For the text-containing cell, return its midpoint in [x, y] coordinate format. 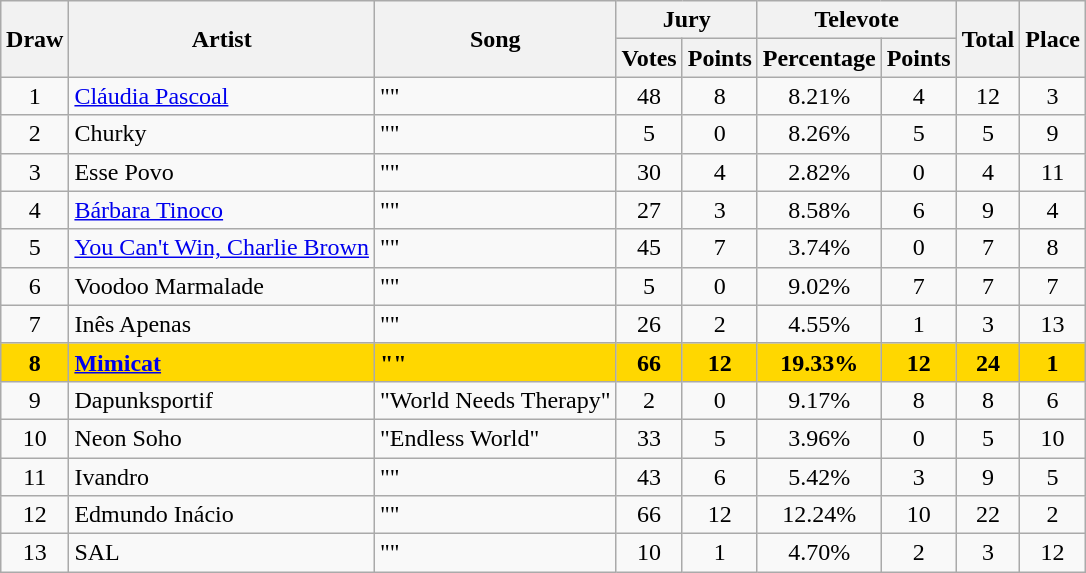
Edmundo Inácio [222, 515]
Inês Apenas [222, 324]
8.26% [819, 134]
Voodoo Marmalade [222, 286]
33 [649, 438]
3.74% [819, 248]
2.82% [819, 172]
Churky [222, 134]
Televote [856, 20]
Place [1053, 39]
You Can't Win, Charlie Brown [222, 248]
Neon Soho [222, 438]
12.24% [819, 515]
19.33% [819, 362]
43 [649, 477]
5.42% [819, 477]
22 [988, 515]
30 [649, 172]
Mimicat [222, 362]
Artist [222, 39]
Draw [35, 39]
Esse Povo [222, 172]
Total [988, 39]
Percentage [819, 58]
Cláudia Pascoal [222, 96]
Song [495, 39]
"World Needs Therapy" [495, 400]
9.02% [819, 286]
"Endless World" [495, 438]
8.21% [819, 96]
9.17% [819, 400]
45 [649, 248]
24 [988, 362]
Ivandro [222, 477]
27 [649, 210]
Dapunksportif [222, 400]
Votes [649, 58]
Jury [686, 20]
4.70% [819, 553]
8.58% [819, 210]
3.96% [819, 438]
Bárbara Tinoco [222, 210]
48 [649, 96]
4.55% [819, 324]
SAL [222, 553]
26 [649, 324]
